Locate the cell with the specified text and output its (x, y) center coordinate. 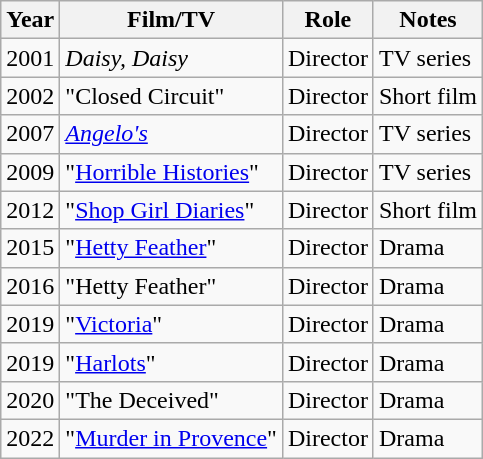
"Harlots" (172, 362)
2007 (30, 134)
2015 (30, 248)
Film/TV (172, 20)
Notes (428, 20)
"The Deceived" (172, 400)
"Horrible Histories" (172, 172)
"Victoria" (172, 324)
Year (30, 20)
2009 (30, 172)
"Closed Circuit" (172, 96)
Role (328, 20)
Daisy, Daisy (172, 58)
2022 (30, 438)
2002 (30, 96)
Angelo's (172, 134)
"Shop Girl Diaries" (172, 210)
2016 (30, 286)
"Murder in Provence" (172, 438)
2012 (30, 210)
2020 (30, 400)
2001 (30, 58)
